Locate the cell with the specified text and output its [x, y] center coordinate. 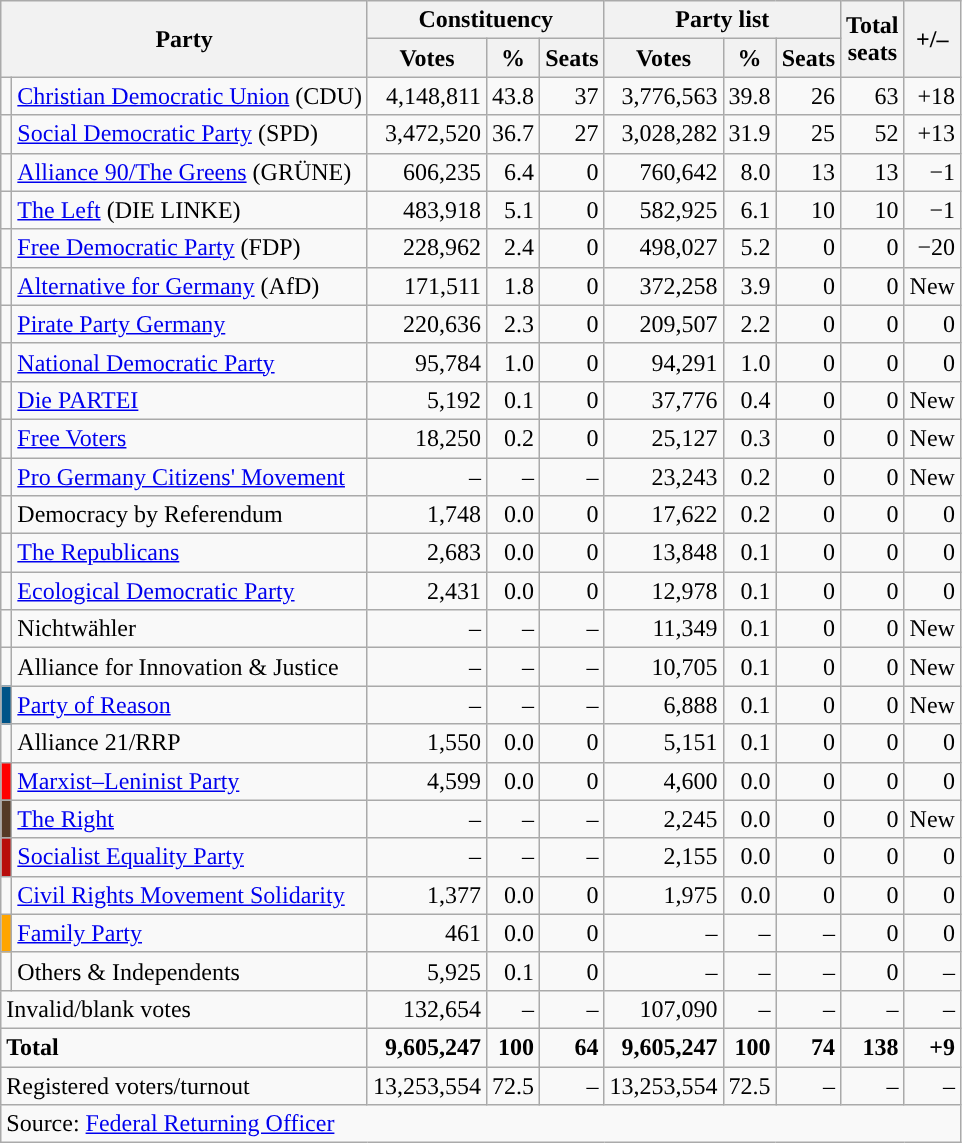
Registered voters/turnout [184, 1085]
Total [184, 1047]
5,192 [426, 400]
25,127 [664, 438]
Christian Democratic Union (CDU) [190, 96]
4,599 [426, 781]
+13 [932, 134]
483,918 [426, 210]
209,507 [664, 324]
+18 [932, 96]
Alliance 21/RRP [190, 743]
1,748 [426, 515]
74 [808, 1047]
5,925 [426, 971]
138 [873, 1047]
8.0 [750, 172]
The Republicans [190, 553]
606,235 [426, 172]
2,683 [426, 553]
Marxist–Leninist Party [190, 781]
17,622 [664, 515]
Nichtwähler [190, 629]
Democracy by Referendum [190, 515]
Family Party [190, 933]
Invalid/blank votes [184, 1009]
Source: Federal Returning Officer [481, 1124]
31.9 [750, 134]
94,291 [664, 362]
+/– [932, 39]
25 [808, 134]
4,148,811 [426, 96]
1,377 [426, 895]
95,784 [426, 362]
27 [572, 134]
760,642 [664, 172]
228,962 [426, 248]
2.3 [514, 324]
1.8 [514, 286]
11,349 [664, 629]
6,888 [664, 705]
498,027 [664, 248]
Socialist Equality Party [190, 857]
2.4 [514, 248]
37 [572, 96]
2,155 [664, 857]
1,550 [426, 743]
36.7 [514, 134]
Pro Germany Citizens' Movement [190, 477]
13,848 [664, 553]
37,776 [664, 400]
3,472,520 [426, 134]
The Left (DIE LINKE) [190, 210]
63 [873, 96]
3,776,563 [664, 96]
Free Democratic Party (FDP) [190, 248]
Alliance 90/The Greens (GRÜNE) [190, 172]
Free Voters [190, 438]
Party [184, 39]
6.1 [750, 210]
12,978 [664, 591]
Alliance for Innovation & Justice [190, 667]
6.4 [514, 172]
Party list [722, 20]
5.1 [514, 210]
Constituency [486, 20]
Totalseats [873, 39]
18,250 [426, 438]
Civil Rights Movement Solidarity [190, 895]
2,431 [426, 591]
2,245 [664, 819]
Alternative for Germany (AfD) [190, 286]
−20 [932, 248]
The Right [190, 819]
National Democratic Party [190, 362]
5,151 [664, 743]
43.8 [514, 96]
3.9 [750, 286]
23,243 [664, 477]
Pirate Party Germany [190, 324]
2.2 [750, 324]
Die PARTEI [190, 400]
107,090 [664, 1009]
3,028,282 [664, 134]
0.3 [750, 438]
1,975 [664, 895]
132,654 [426, 1009]
171,511 [426, 286]
64 [572, 1047]
461 [426, 933]
Party of Reason [190, 705]
39.8 [750, 96]
220,636 [426, 324]
26 [808, 96]
Others & Independents [190, 971]
Social Democratic Party (SPD) [190, 134]
582,925 [664, 210]
372,258 [664, 286]
0.4 [750, 400]
52 [873, 134]
10,705 [664, 667]
+9 [932, 1047]
Ecological Democratic Party [190, 591]
5.2 [750, 248]
4,600 [664, 781]
